From the cell containing the given text, extract its center point as (X, Y) coordinate. 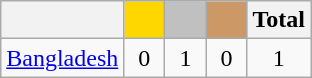
Total (279, 20)
Bangladesh (62, 58)
